Identify which cell holds the provided text, then report its (x, y) central coordinate. 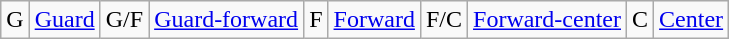
C (640, 20)
Center (692, 20)
G/F (124, 20)
F/C (444, 20)
Forward (374, 20)
F (316, 20)
Forward-center (548, 20)
G (15, 20)
Guard-forward (226, 20)
Guard (64, 20)
